Identify which cell holds the provided text, then report its [X, Y] central coordinate. 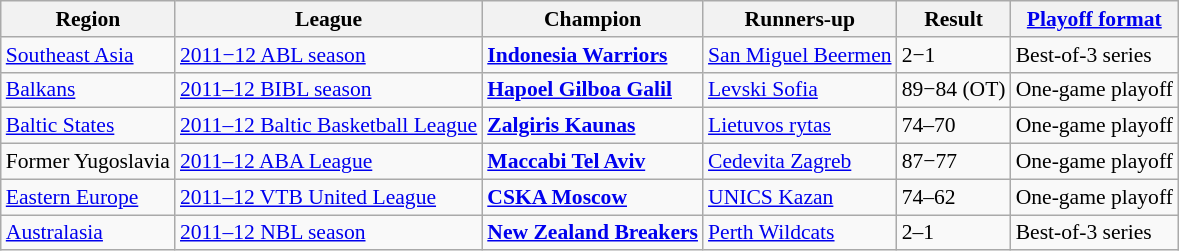
Baltic States [88, 126]
2–1 [954, 233]
New Zealand Breakers [592, 233]
2011–12 NBL season [328, 233]
Australasia [88, 233]
87−77 [954, 162]
League [328, 19]
Region [88, 19]
Eastern Europe [88, 197]
2011–12 BIBL season [328, 90]
Balkans [88, 90]
Lietuvos rytas [800, 126]
San Miguel Beermen [800, 55]
Playoff format [1094, 19]
Maccabi Tel Aviv [592, 162]
Hapoel Gilboa Galil [592, 90]
Levski Sofia [800, 90]
Former Yugoslavia [88, 162]
Zalgiris Kaunas [592, 126]
74–62 [954, 197]
Perth Wildcats [800, 233]
Champion [592, 19]
UNICS Kazan [800, 197]
2011–12 VTB United League [328, 197]
Cedevita Zagreb [800, 162]
2−1 [954, 55]
2011–12 ABA League [328, 162]
89−84 (OT) [954, 90]
2011–12 Baltic Basketball League [328, 126]
Runners-up [800, 19]
Indonesia Warriors [592, 55]
Result [954, 19]
CSKA Moscow [592, 197]
74–70 [954, 126]
2011−12 ABL season [328, 55]
Southeast Asia [88, 55]
